Provide the (X, Y) coordinate of the cell's center where the given text is located.  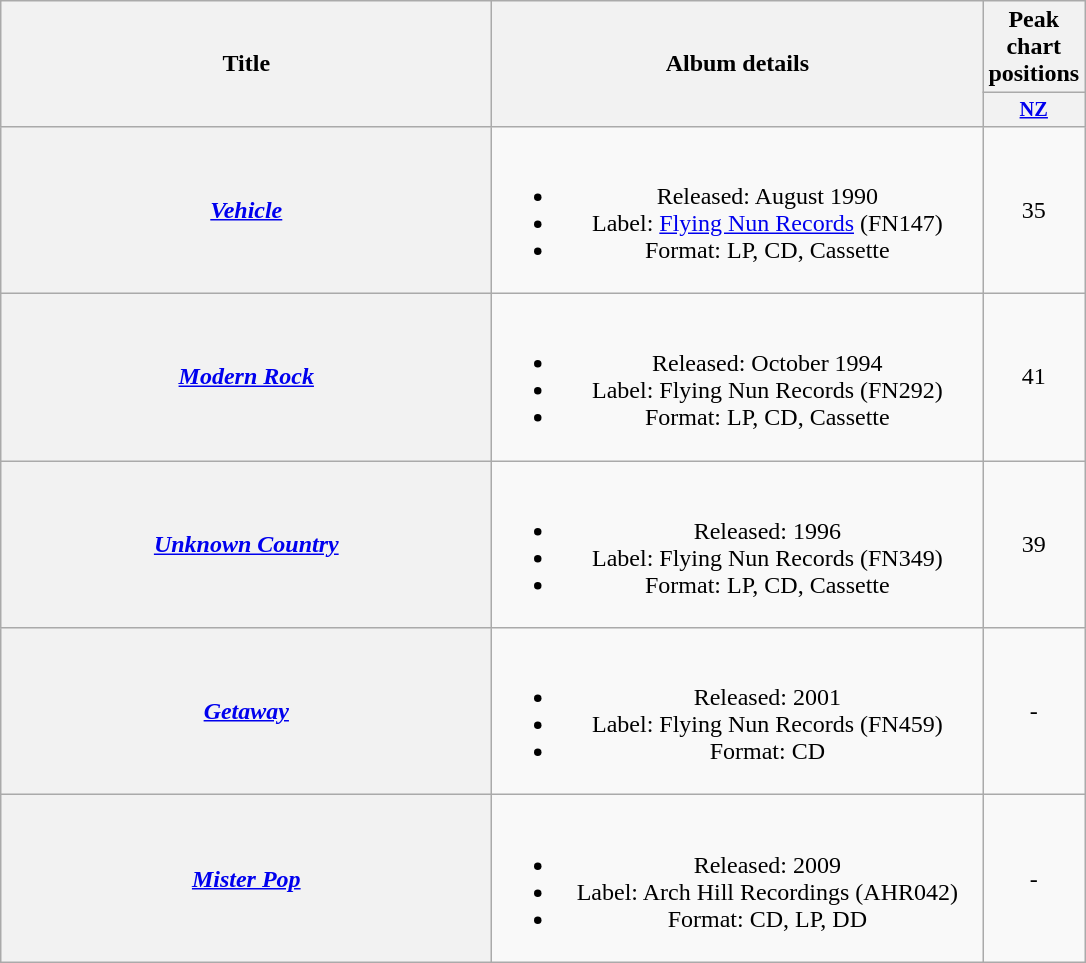
Album details (738, 64)
Released: October 1994Label: Flying Nun Records (FN292)Format: LP, CD, Cassette (738, 378)
Vehicle (246, 210)
Released: 2001Label: Flying Nun Records (FN459)Format: CD (738, 712)
Released: 2009Label: Arch Hill Recordings (AHR042)Format: CD, LP, DD (738, 878)
Released: 1996Label: Flying Nun Records (FN349)Format: LP, CD, Cassette (738, 544)
Mister Pop (246, 878)
41 (1034, 378)
Peak chartpositions (1034, 47)
Unknown Country (246, 544)
Modern Rock (246, 378)
35 (1034, 210)
39 (1034, 544)
Getaway (246, 712)
Title (246, 64)
NZ (1034, 110)
Released: August 1990Label: Flying Nun Records (FN147)Format: LP, CD, Cassette (738, 210)
